Output the [X, Y] coordinate of the center of the cell containing the given text.  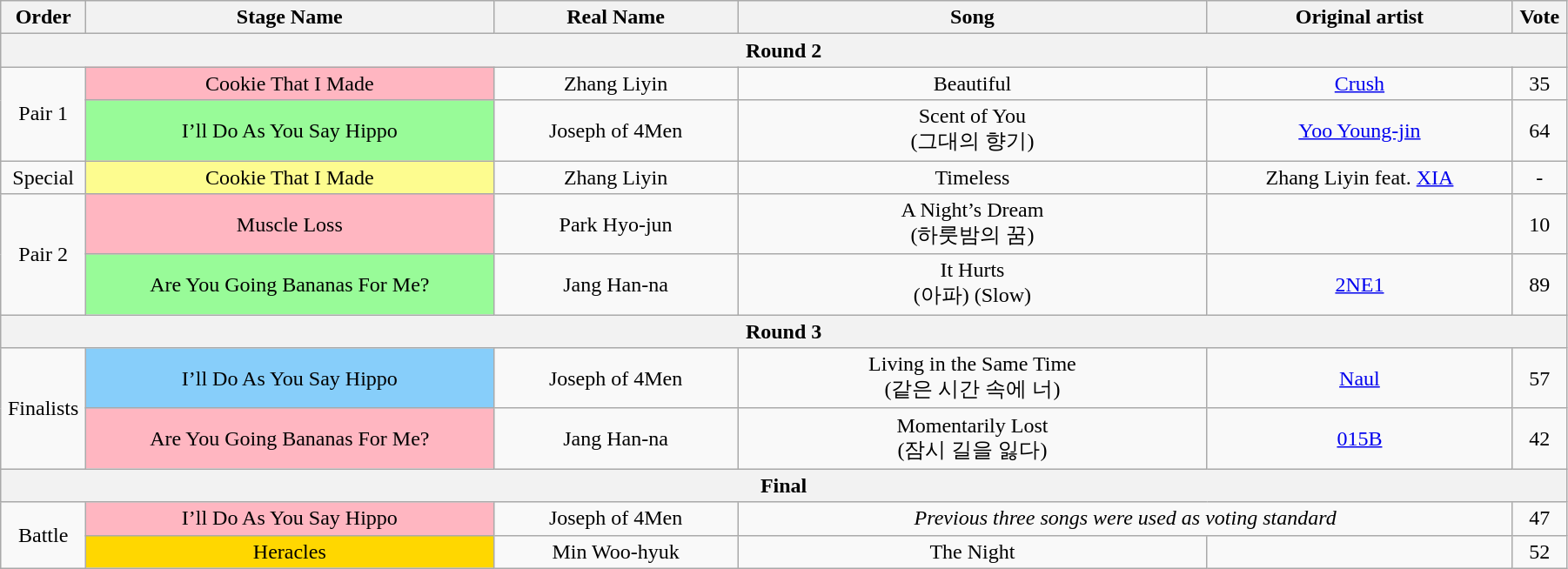
Order [44, 17]
Park Hyo-jun [616, 224]
Muscle Loss [290, 224]
Pair 2 [44, 254]
015B [1359, 438]
Momentarily Lost(잠시 길을 잃다) [973, 438]
- [1539, 177]
Timeless [973, 177]
10 [1539, 224]
Zhang Liyin feat. XIA [1359, 177]
64 [1539, 131]
It Hurts(아파) (Slow) [973, 284]
Stage Name [290, 17]
Special [44, 177]
Pair 1 [44, 114]
Scent of You(그대의 향기) [973, 131]
Real Name [616, 17]
Crush [1359, 84]
The Night [973, 552]
Battle [44, 535]
Round 2 [784, 50]
Finalists [44, 409]
Previous three songs were used as voting standard [1125, 519]
2NE1 [1359, 284]
Song [973, 17]
Living in the Same Time(같은 시간 속에 너) [973, 378]
Heracles [290, 552]
47 [1539, 519]
Naul [1359, 378]
35 [1539, 84]
Vote [1539, 17]
A Night’s Dream(하룻밤의 꿈) [973, 224]
Original artist [1359, 17]
89 [1539, 284]
Beautiful [973, 84]
57 [1539, 378]
Min Woo-hyuk [616, 552]
42 [1539, 438]
52 [1539, 552]
Final [784, 485]
Round 3 [784, 331]
Yoo Young-jin [1359, 131]
